Detect which cell encompasses the target text, then output its [X, Y] center coordinate. 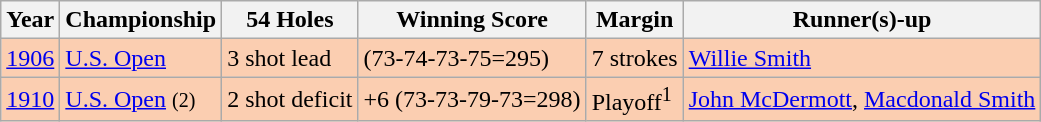
+6 (73-73-79-73=298) [472, 100]
Championship [141, 20]
Playoff1 [634, 100]
U.S. Open [141, 58]
Winning Score [472, 20]
54 Holes [290, 20]
2 shot deficit [290, 100]
3 shot lead [290, 58]
(73-74-73-75=295) [472, 58]
U.S. Open (2) [141, 100]
Year [30, 20]
Margin [634, 20]
7 strokes [634, 58]
John McDermott, Macdonald Smith [862, 100]
Runner(s)-up [862, 20]
Willie Smith [862, 58]
1910 [30, 100]
1906 [30, 58]
